Provide the (X, Y) coordinate of the cell's center where the given text is located.  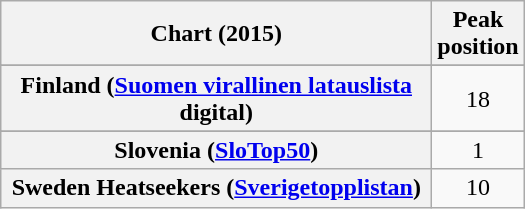
10 (478, 188)
Chart (2015) (216, 34)
1 (478, 150)
Slovenia (SloTop50) (216, 150)
Sweden Heatseekers (Sverigetopplistan) (216, 188)
Finland (Suomen virallinen latauslista digital) (216, 98)
18 (478, 98)
Peak position (478, 34)
